Search for the cell housing the specified text and yield its (x, y) center coordinate. 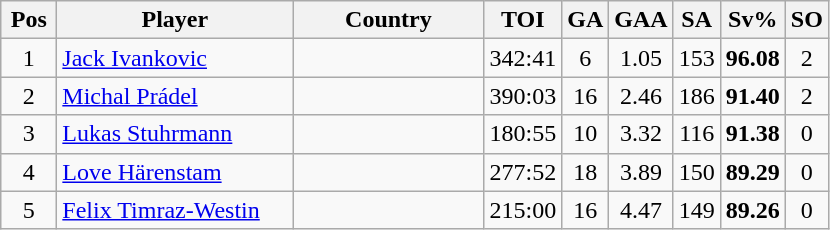
SA (696, 20)
Love Härenstam (175, 172)
Felix Timraz-Westin (175, 210)
1 (29, 58)
3.89 (641, 172)
Lukas Stuhrmann (175, 134)
SO (806, 20)
10 (586, 134)
342:41 (523, 58)
149 (696, 210)
Jack Ivankovic (175, 58)
1.05 (641, 58)
153 (696, 58)
GA (586, 20)
91.40 (752, 96)
215:00 (523, 210)
Pos (29, 20)
89.29 (752, 172)
5 (29, 210)
3 (29, 134)
96.08 (752, 58)
TOI (523, 20)
91.38 (752, 134)
116 (696, 134)
Michal Prádel (175, 96)
186 (696, 96)
6 (586, 58)
89.26 (752, 210)
Sv% (752, 20)
180:55 (523, 134)
2.46 (641, 96)
Player (175, 20)
150 (696, 172)
18 (586, 172)
4 (29, 172)
GAA (641, 20)
4.47 (641, 210)
Country (388, 20)
390:03 (523, 96)
3.32 (641, 134)
277:52 (523, 172)
